For the text-containing cell, return its midpoint in [x, y] coordinate format. 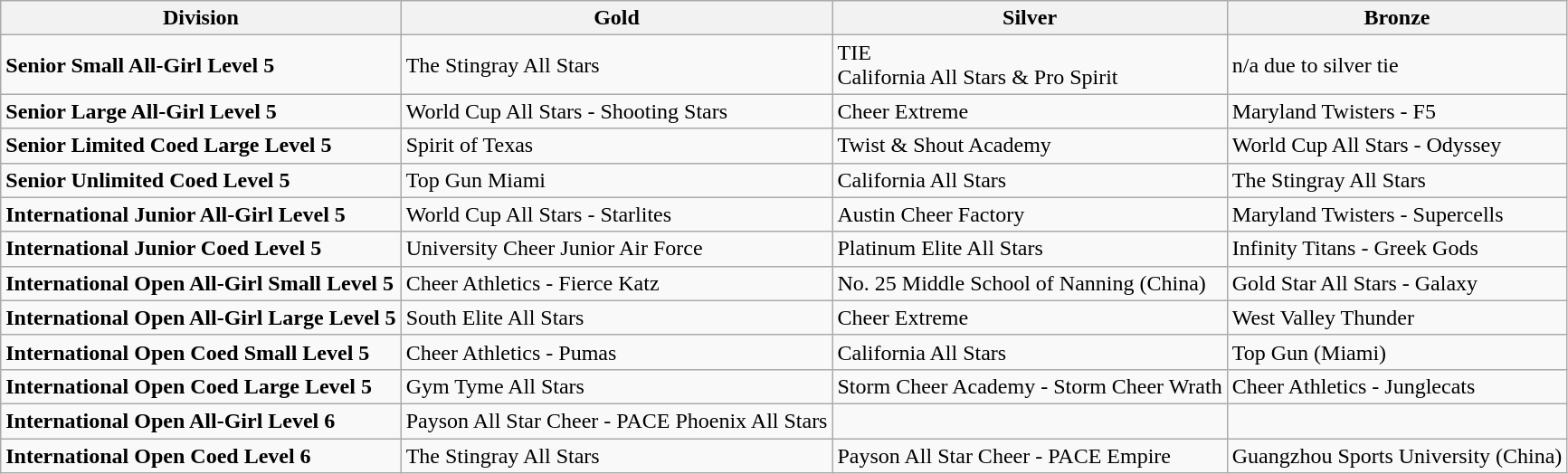
International Open All-Girl Large Level 5 [201, 318]
Silver [1030, 18]
South Elite All Stars [617, 318]
Maryland Twisters - Supercells [1397, 214]
n/a due to silver tie [1397, 65]
Senior Small All-Girl Level 5 [201, 65]
Platinum Elite All Stars [1030, 249]
World Cup All Stars - Odyssey [1397, 146]
World Cup All Stars - Shooting Stars [617, 111]
Cheer Athletics - Fierce Katz [617, 283]
International Junior All-Girl Level 5 [201, 214]
Spirit of Texas [617, 146]
Gold Star All Stars - Galaxy [1397, 283]
West Valley Thunder [1397, 318]
Payson All Star Cheer - PACE Phoenix All Stars [617, 421]
Gold [617, 18]
Infinity Titans - Greek Gods [1397, 249]
International Junior Coed Level 5 [201, 249]
Twist & Shout Academy [1030, 146]
Maryland Twisters - F5 [1397, 111]
TIECalifornia All Stars & Pro Spirit [1030, 65]
International Open All-Girl Level 6 [201, 421]
University Cheer Junior Air Force [617, 249]
Bronze [1397, 18]
International Open Coed Level 6 [201, 455]
International Open Coed Large Level 5 [201, 386]
Guangzhou Sports University (China) [1397, 455]
Gym Tyme All Stars [617, 386]
International Open All-Girl Small Level 5 [201, 283]
Storm Cheer Academy - Storm Cheer Wrath [1030, 386]
Senior Limited Coed Large Level 5 [201, 146]
Austin Cheer Factory [1030, 214]
Cheer Athletics - Junglecats [1397, 386]
Top Gun Miami [617, 180]
Division [201, 18]
No. 25 Middle School of Nanning (China) [1030, 283]
Senior Large All-Girl Level 5 [201, 111]
Cheer Athletics - Pumas [617, 352]
World Cup All Stars - Starlites [617, 214]
International Open Coed Small Level 5 [201, 352]
Payson All Star Cheer - PACE Empire [1030, 455]
Senior Unlimited Coed Level 5 [201, 180]
Top Gun (Miami) [1397, 352]
